Pinpoint the cell where the given text exists, returning its (X, Y) midpoint coordinate. 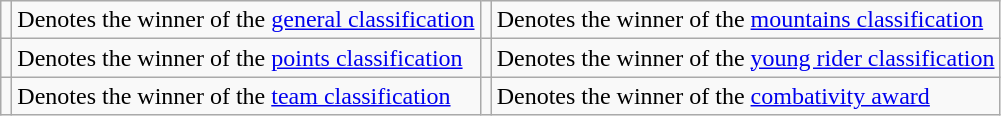
Denotes the winner of the mountains classification (746, 20)
Denotes the winner of the general classification (246, 20)
Denotes the winner of the young rider classification (746, 58)
Denotes the winner of the combativity award (746, 96)
Denotes the winner of the points classification (246, 58)
Denotes the winner of the team classification (246, 96)
